Capture the cell that displays the provided text and extract its (x, y) central coordinate. 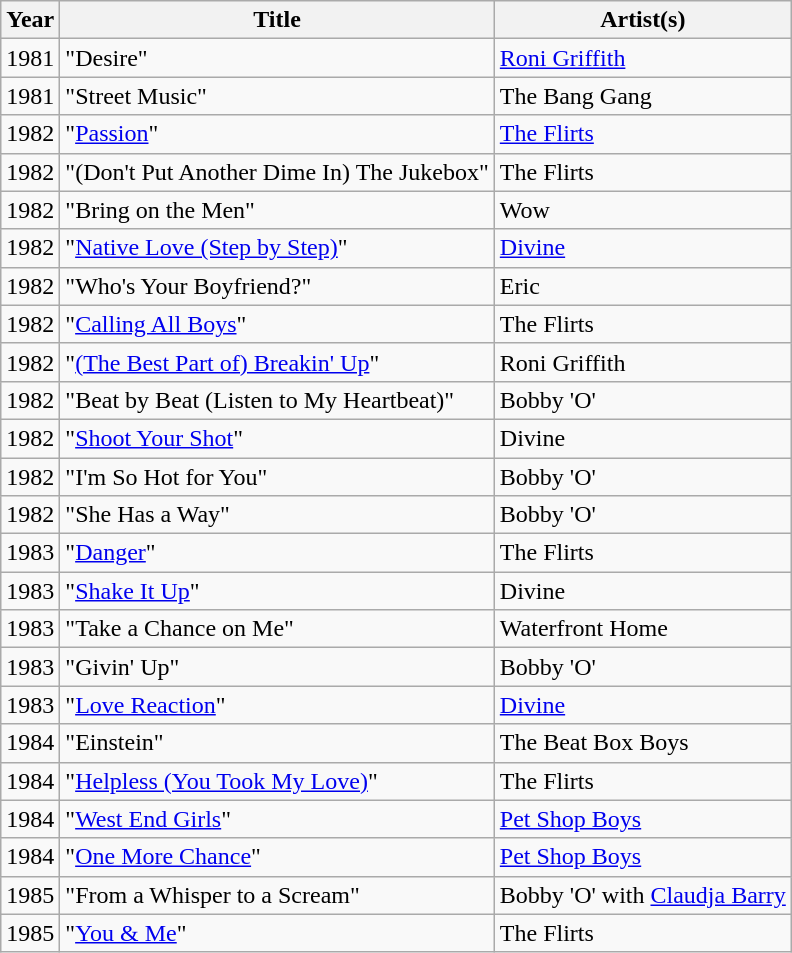
"Danger" (277, 553)
The Bang Gang (642, 96)
"From a Whisper to a Scream" (277, 895)
"Beat by Beat (Listen to My Heartbeat)" (277, 400)
"Bring on the Men" (277, 210)
"Helpless (You Took My Love)" (277, 781)
Year (30, 20)
"(Don't Put Another Dime In) The Jukebox" (277, 172)
"West End Girls" (277, 819)
Artist(s) (642, 20)
"Desire" (277, 58)
"One More Chance" (277, 857)
Title (277, 20)
"Street Music" (277, 96)
"Love Reaction" (277, 705)
Waterfront Home (642, 629)
Wow (642, 210)
"(The Best Part of) Breakin' Up" (277, 362)
"Native Love (Step by Step)" (277, 248)
"Who's Your Boyfriend?" (277, 286)
Eric (642, 286)
"She Has a Way" (277, 515)
"I'm So Hot for You" (277, 477)
"Take a Chance on Me" (277, 629)
"Calling All Boys" (277, 324)
The Beat Box Boys (642, 743)
"Shoot Your Shot" (277, 438)
"You & Me" (277, 933)
Bobby 'O' with Claudja Barry (642, 895)
"Givin' Up" (277, 667)
"Shake It Up" (277, 591)
"Einstein" (277, 743)
"Passion" (277, 134)
